Capture the cell that displays the provided text and extract its [X, Y] central coordinate. 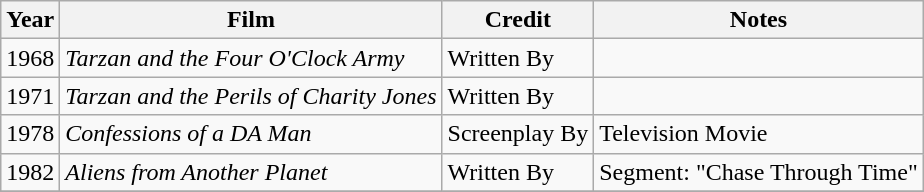
Aliens from Another Planet [251, 172]
Tarzan and the Four O'Clock Army [251, 58]
Confessions of a DA Man [251, 134]
Screenplay By [518, 134]
Television Movie [759, 134]
Film [251, 20]
1971 [30, 96]
1968 [30, 58]
Tarzan and the Perils of Charity Jones [251, 96]
Segment: "Chase Through Time" [759, 172]
Notes [759, 20]
1978 [30, 134]
Year [30, 20]
Credit [518, 20]
1982 [30, 172]
